Capture the cell that displays the provided text and extract its [X, Y] central coordinate. 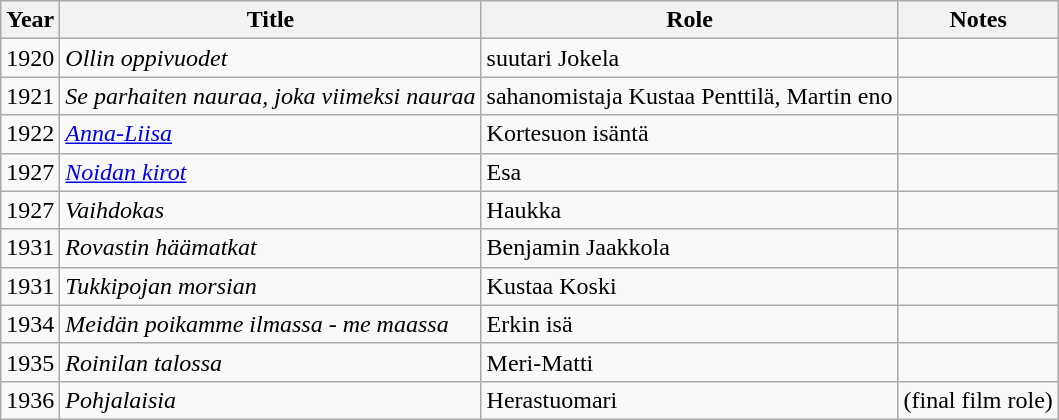
1922 [30, 134]
1920 [30, 58]
Anna-Liisa [270, 134]
suutari Jokela [690, 58]
Roinilan talossa [270, 362]
Rovastin häämatkat [270, 248]
Vaihdokas [270, 210]
Ollin oppivuodet [270, 58]
1934 [30, 324]
1936 [30, 400]
Erkin isä [690, 324]
Title [270, 20]
Herastuomari [690, 400]
Esa [690, 172]
sahanomistaja Kustaa Penttilä, Martin eno [690, 96]
1921 [30, 96]
Benjamin Jaakkola [690, 248]
Notes [978, 20]
Meri-Matti [690, 362]
Year [30, 20]
Role [690, 20]
Kortesuon isäntä [690, 134]
Noidan kirot [270, 172]
(final film role) [978, 400]
Pohjalaisia [270, 400]
1935 [30, 362]
Se parhaiten nauraa, joka viimeksi nauraa [270, 96]
Haukka [690, 210]
Tukkipojan morsian [270, 286]
Meidän poikamme ilmassa - me maassa [270, 324]
Kustaa Koski [690, 286]
